From the cell containing the given text, extract its center point as [X, Y] coordinate. 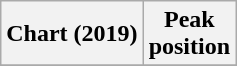
Peakposition [189, 34]
Chart (2019) [72, 34]
